Detect which cell encompasses the target text, then output its [x, y] center coordinate. 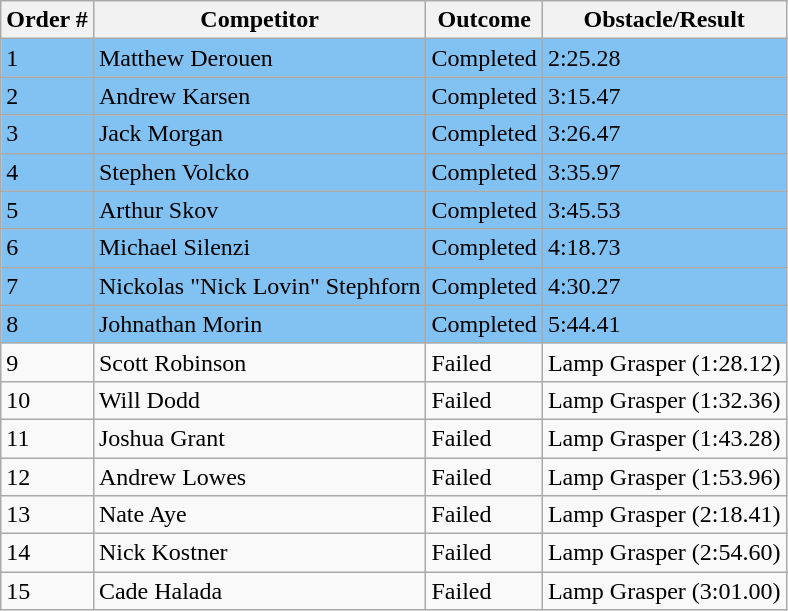
8 [48, 324]
9 [48, 362]
10 [48, 400]
15 [48, 591]
Lamp Grasper (3:01.00) [664, 591]
Lamp Grasper (1:43.28) [664, 438]
Lamp Grasper (1:32.36) [664, 400]
12 [48, 477]
Andrew Lowes [260, 477]
Stephen Volcko [260, 172]
4 [48, 172]
Cade Halada [260, 591]
Obstacle/Result [664, 20]
Competitor [260, 20]
Lamp Grasper (1:53.96) [664, 477]
14 [48, 553]
Joshua Grant [260, 438]
Lamp Grasper (2:54.60) [664, 553]
3 [48, 134]
Nate Aye [260, 515]
3:35.97 [664, 172]
Johnathan Morin [260, 324]
Nickolas "Nick Lovin" Stephforn [260, 286]
3:26.47 [664, 134]
13 [48, 515]
5:44.41 [664, 324]
3:45.53 [664, 210]
Michael Silenzi [260, 248]
Scott Robinson [260, 362]
Matthew Derouen [260, 58]
Lamp Grasper (2:18.41) [664, 515]
Outcome [484, 20]
Will Dodd [260, 400]
5 [48, 210]
Andrew Karsen [260, 96]
6 [48, 248]
4:18.73 [664, 248]
Lamp Grasper (1:28.12) [664, 362]
Order # [48, 20]
Nick Kostner [260, 553]
Jack Morgan [260, 134]
2:25.28 [664, 58]
1 [48, 58]
2 [48, 96]
4:30.27 [664, 286]
7 [48, 286]
Arthur Skov [260, 210]
3:15.47 [664, 96]
11 [48, 438]
